Provide the [X, Y] coordinate of the cell's center where the given text is located.  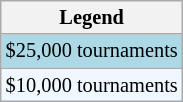
Legend [92, 17]
$10,000 tournaments [92, 85]
$25,000 tournaments [92, 51]
